Find where the given text appears and provide that cell's center as [x, y] coordinate. 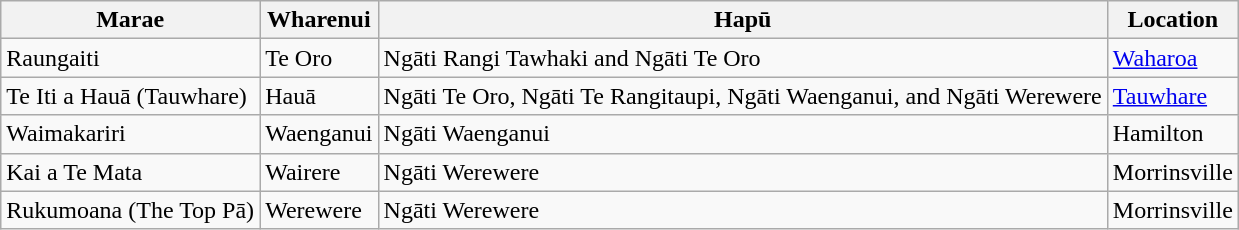
Raungaiti [130, 58]
Ngāti Waenganui [742, 134]
Te Oro [319, 58]
Waharoa [1172, 58]
Wairere [319, 172]
Wharenui [319, 20]
Werewere [319, 210]
Hapū [742, 20]
Te Iti a Hauā (Tauwhare) [130, 96]
Rukumoana (The Top Pā) [130, 210]
Waenganui [319, 134]
Hauā [319, 96]
Ngāti Te Oro, Ngāti Te Rangitaupi, Ngāti Waenganui, and Ngāti Werewere [742, 96]
Kai a Te Mata [130, 172]
Marae [130, 20]
Tauwhare [1172, 96]
Waimakariri [130, 134]
Location [1172, 20]
Hamilton [1172, 134]
Ngāti Rangi Tawhaki and Ngāti Te Oro [742, 58]
